Search for the cell housing the specified text and yield its [X, Y] center coordinate. 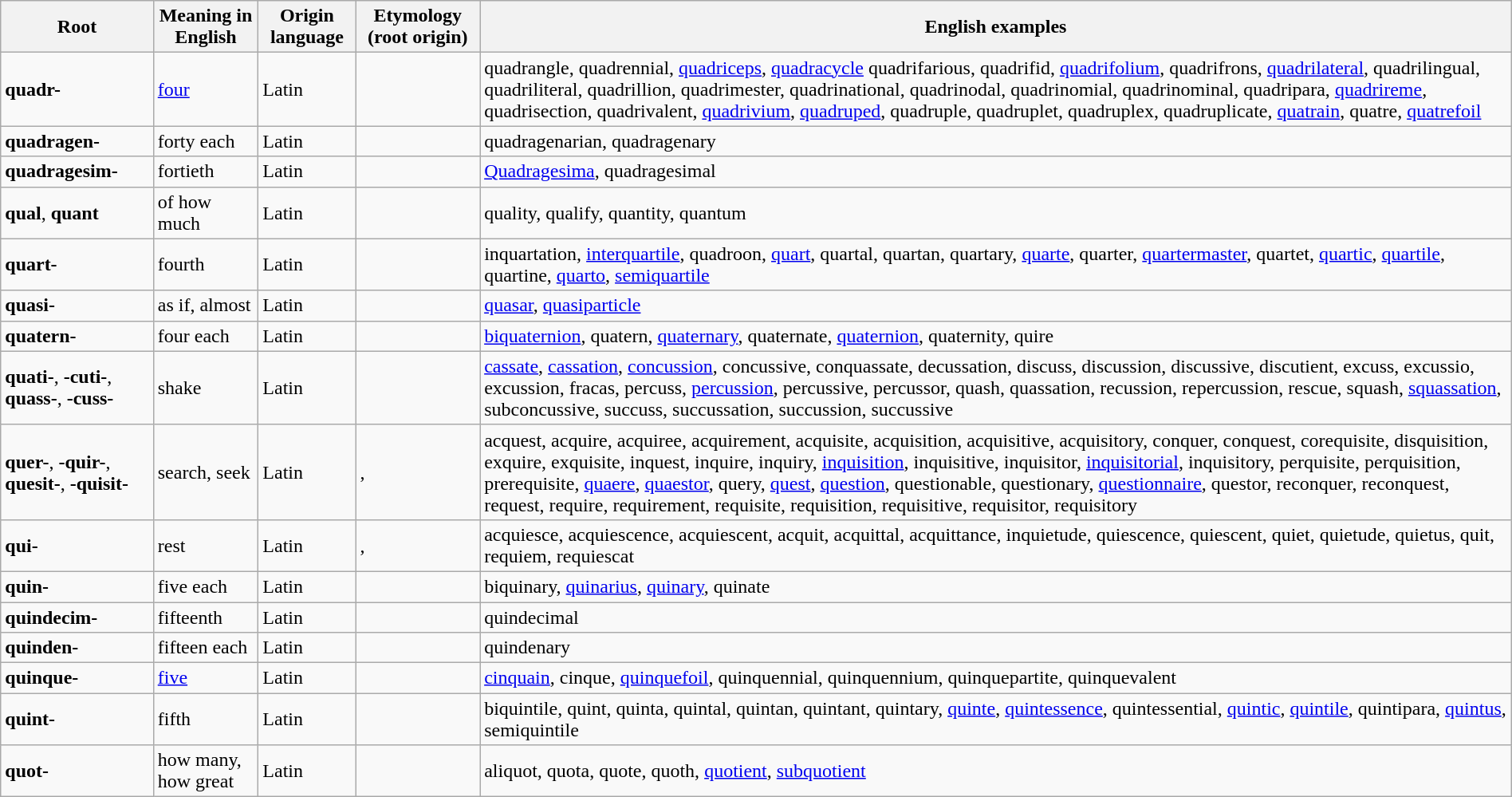
four each [206, 336]
search, seek [206, 472]
fifteen each [206, 648]
quindecimal [996, 617]
quadr- [77, 89]
qual, quant [77, 212]
English examples [996, 27]
quadragen- [77, 141]
cinquain, cinque, quinquefoil, quinquennial, quinquennium, quinquepartite, quinquevalent [996, 678]
biquinary, quinarius, quinary, quinate [996, 586]
rest [206, 546]
of how much [206, 212]
fifteenth [206, 617]
quasar, quasiparticle [996, 306]
as if, almost [206, 306]
how many, how great [206, 771]
fourth [206, 265]
Meaning in English [206, 27]
quot- [77, 771]
Etymology (root origin) [418, 27]
Quadragesima, quadragesimal [996, 172]
quin- [77, 586]
quindenary [996, 648]
shake [206, 388]
quadragesim- [77, 172]
quadragenarian, quadragenary [996, 141]
five each [206, 586]
quatern- [77, 336]
fortieth [206, 172]
Root [77, 27]
quart- [77, 265]
quati-, -cuti-, quass-, -cuss- [77, 388]
quinque- [77, 678]
qui- [77, 546]
quindecim- [77, 617]
quasi- [77, 306]
quer-, -quir-, quesit-, -quisit- [77, 472]
aliquot, quota, quote, quoth, quotient, subquotient [996, 771]
quality, qualify, quantity, quantum [996, 212]
fifth [206, 720]
five [206, 678]
quint- [77, 720]
forty each [206, 141]
Origin language [307, 27]
quinden- [77, 648]
four [206, 89]
biquaternion, quatern, quaternary, quaternate, quaternion, quaternity, quire [996, 336]
